Return (X, Y) of the center of cell containing provided text 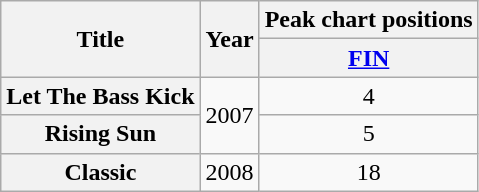
18 (368, 172)
2008 (230, 172)
4 (368, 96)
FIN (368, 58)
Title (100, 39)
Year (230, 39)
Peak chart positions (368, 20)
5 (368, 134)
Let The Bass Kick (100, 96)
2007 (230, 115)
Classic (100, 172)
Rising Sun (100, 134)
